Detect which cell encompasses the target text, then output its [x, y] center coordinate. 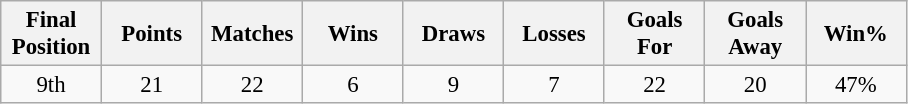
20 [756, 85]
Goals For [654, 34]
Win% [856, 34]
Draws [454, 34]
47% [856, 85]
Goals Away [756, 34]
9th [52, 85]
Matches [252, 34]
6 [354, 85]
Final Position [52, 34]
Wins [354, 34]
7 [554, 85]
Losses [554, 34]
Points [152, 34]
9 [454, 85]
21 [152, 85]
